Provide the [X, Y] coordinate of the cell's center where the given text is located.  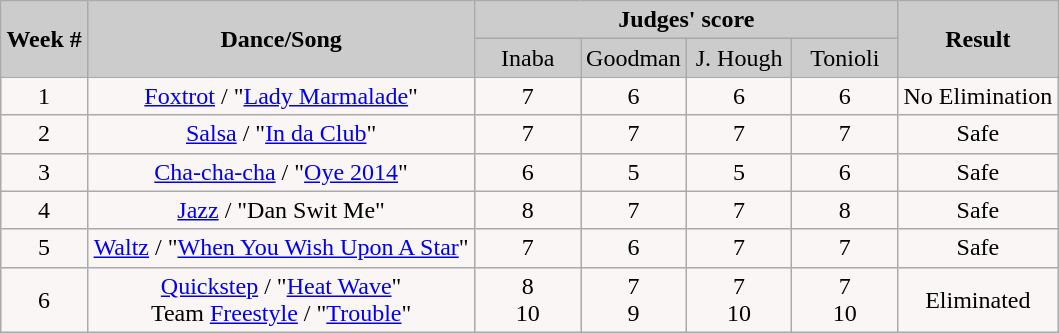
79 [634, 300]
Cha-cha-cha / "Oye 2014" [280, 172]
2 [44, 134]
4 [44, 210]
Week # [44, 39]
Salsa / "In da Club" [280, 134]
Eliminated [978, 300]
No Elimination [978, 96]
Quickstep / "Heat Wave"Team Freestyle / "Trouble" [280, 300]
3 [44, 172]
Jazz / "Dan Swit Me" [280, 210]
Judges' score [686, 20]
Waltz / "When You Wish Upon A Star" [280, 248]
Tonioli [845, 58]
J. Hough [739, 58]
Result [978, 39]
Inaba [528, 58]
1 [44, 96]
Dance/Song [280, 39]
Goodman [634, 58]
810 [528, 300]
Foxtrot / "Lady Marmalade" [280, 96]
